Pinpoint the cell where the given text exists, returning its [x, y] midpoint coordinate. 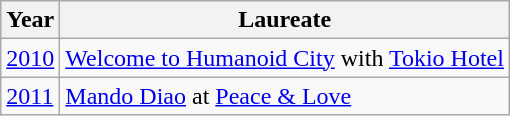
2010 [30, 58]
2011 [30, 96]
Welcome to Humanoid City with Tokio Hotel [285, 58]
Year [30, 20]
Mando Diao at Peace & Love [285, 96]
Laureate [285, 20]
